Extract the (X, Y) coordinate from the center of the cell holding the provided text.  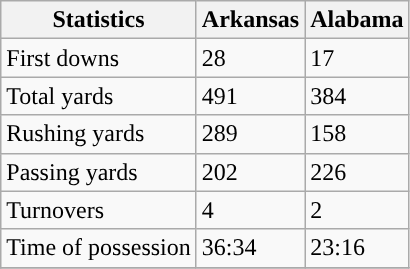
2 (357, 210)
Total yards (99, 96)
202 (250, 172)
4 (250, 210)
Passing yards (99, 172)
Alabama (357, 20)
158 (357, 134)
289 (250, 134)
384 (357, 96)
Arkansas (250, 20)
491 (250, 96)
Turnovers (99, 210)
23:16 (357, 248)
28 (250, 58)
Time of possession (99, 248)
36:34 (250, 248)
17 (357, 58)
226 (357, 172)
First downs (99, 58)
Rushing yards (99, 134)
Statistics (99, 20)
